Identify which cell holds the provided text, then report its [x, y] central coordinate. 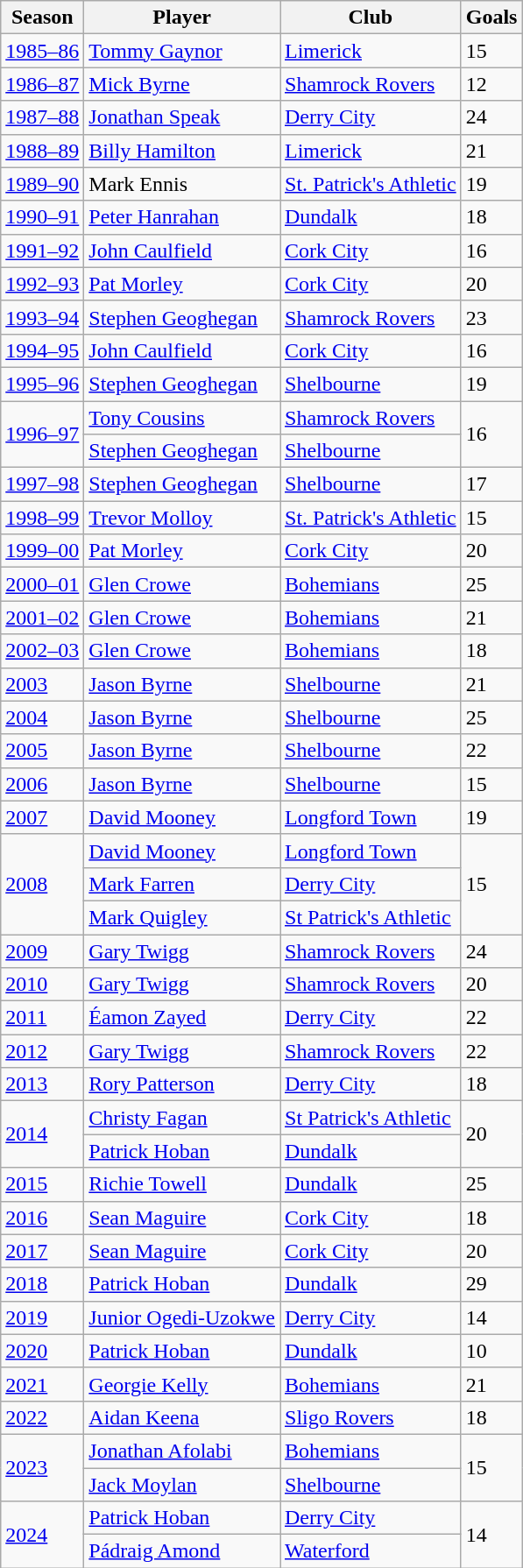
1991–92 [42, 251]
2019 [42, 1317]
10 [491, 1351]
2007 [42, 817]
Tony Cousins [182, 418]
Jack Moylan [182, 1485]
2021 [42, 1384]
Junior Ogedi-Uzokwe [182, 1317]
2005 [42, 751]
2014 [42, 1134]
2010 [42, 985]
1987–88 [42, 117]
1990–91 [42, 217]
2002–03 [42, 651]
12 [491, 84]
Sligo Rovers [371, 1417]
1986–87 [42, 84]
Tommy Gaynor [182, 51]
1996–97 [42, 434]
Georgie Kelly [182, 1384]
2020 [42, 1351]
Club [371, 18]
2013 [42, 1084]
Trevor Molloy [182, 518]
Christy Fagan [182, 1118]
1985–86 [42, 51]
Goals [491, 18]
2011 [42, 1018]
2018 [42, 1284]
17 [491, 484]
2003 [42, 684]
2024 [42, 1535]
Pádraig Amond [182, 1551]
Waterford [371, 1551]
29 [491, 1284]
23 [491, 317]
Jonathan Speak [182, 117]
2006 [42, 784]
2000–01 [42, 584]
Player [182, 18]
2023 [42, 1467]
1995–96 [42, 384]
Mark Quigley [182, 917]
1994–95 [42, 350]
2017 [42, 1251]
Mark Farren [182, 884]
1997–98 [42, 484]
2012 [42, 1051]
Mark Ennis [182, 184]
Mick Byrne [182, 84]
1993–94 [42, 317]
1989–90 [42, 184]
Rory Patterson [182, 1084]
Peter Hanrahan [182, 217]
2016 [42, 1218]
Aidan Keena [182, 1417]
1999–00 [42, 551]
2015 [42, 1184]
Richie Towell [182, 1184]
2009 [42, 950]
Season [42, 18]
Billy Hamilton [182, 151]
1998–99 [42, 518]
Jonathan Afolabi [182, 1451]
2004 [42, 717]
1988–89 [42, 151]
2022 [42, 1417]
2008 [42, 884]
2001–02 [42, 618]
1992–93 [42, 284]
Éamon Zayed [182, 1018]
